Locate the cell with the specified text and output its [x, y] center coordinate. 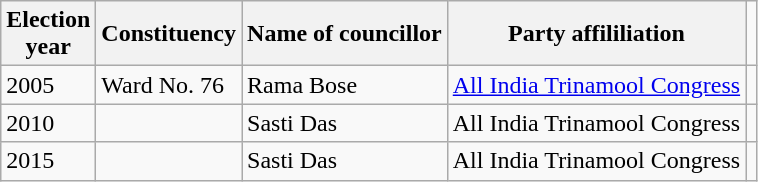
Rama Bose [345, 85]
Party affililiation [596, 34]
Name of councillor [345, 34]
Constituency [169, 34]
Election year [48, 34]
2010 [48, 123]
2005 [48, 85]
Ward No. 76 [169, 85]
2015 [48, 161]
